Return the [X, Y] coordinate for the center point of the cell that contains the specified text.  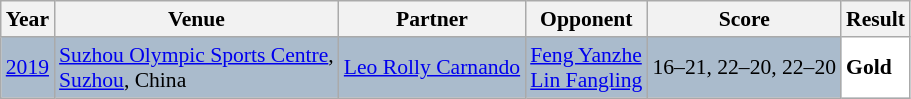
16–21, 22–20, 22–20 [744, 68]
Score [744, 19]
Partner [432, 19]
Leo Rolly Carnando [432, 68]
Opponent [586, 19]
Gold [876, 68]
Result [876, 19]
2019 [28, 68]
Feng Yanzhe Lin Fangling [586, 68]
Suzhou Olympic Sports Centre,Suzhou, China [196, 68]
Year [28, 19]
Venue [196, 19]
